Detect which cell encompasses the target text, then output its (X, Y) center coordinate. 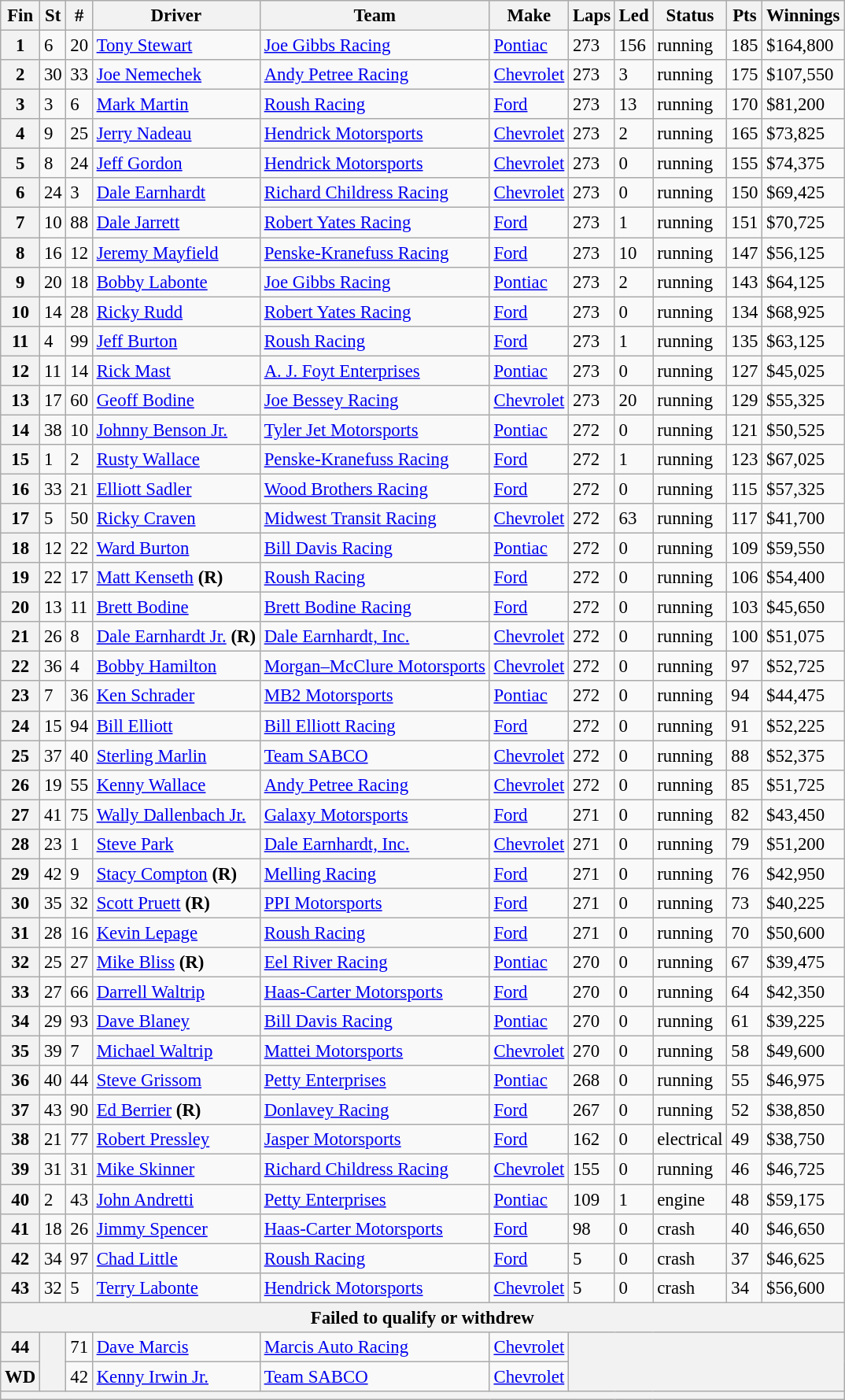
49 (744, 1140)
$164,800 (803, 46)
103 (744, 608)
$55,325 (803, 401)
$42,950 (803, 874)
Tyler Jet Motorsports (375, 430)
$51,075 (803, 637)
Jimmy Spencer (176, 1228)
147 (744, 253)
Marcis Auto Racing (375, 1347)
$44,475 (803, 696)
Jerry Nadeau (176, 134)
$45,025 (803, 371)
85 (744, 785)
$45,650 (803, 608)
98 (592, 1228)
Make (529, 16)
$57,325 (803, 489)
$107,550 (803, 75)
$52,225 (803, 726)
Jeremy Mayfield (176, 253)
Brett Bodine (176, 608)
Bobby Labonte (176, 282)
Jeff Gordon (176, 164)
$59,175 (803, 1199)
Midwest Transit Racing (375, 519)
$59,550 (803, 549)
Steve Grissom (176, 1080)
175 (744, 75)
48 (744, 1199)
268 (592, 1080)
$38,850 (803, 1110)
$39,475 (803, 962)
Donlavey Racing (375, 1110)
St (54, 16)
71 (79, 1347)
76 (744, 874)
$42,350 (803, 992)
$52,375 (803, 755)
Tony Stewart (176, 46)
Joe Nemechek (176, 75)
46 (744, 1169)
Wood Brothers Racing (375, 489)
Michael Waltrip (176, 1051)
Status (690, 16)
$40,225 (803, 903)
Driver (176, 16)
$67,025 (803, 460)
$46,725 (803, 1169)
67 (744, 962)
$39,225 (803, 1021)
Dale Earnhardt Jr. (R) (176, 637)
Fin (20, 16)
127 (744, 371)
$51,725 (803, 785)
$68,925 (803, 312)
John Andretti (176, 1199)
79 (744, 844)
Dave Blaney (176, 1021)
Mike Bliss (R) (176, 962)
PPI Motorsports (375, 903)
100 (744, 637)
162 (592, 1140)
Ward Burton (176, 549)
58 (744, 1051)
Sterling Marlin (176, 755)
Bobby Hamilton (176, 667)
$56,600 (803, 1287)
# (79, 16)
$49,600 (803, 1051)
63 (634, 519)
Chad Little (176, 1258)
Rick Mast (176, 371)
Wally Dallenbach Jr. (176, 815)
106 (744, 578)
Dale Jarrett (176, 223)
Darrell Waltrip (176, 992)
Stacy Compton (R) (176, 874)
Jasper Motorsports (375, 1140)
Failed to qualify or withdrew (422, 1317)
Jeff Burton (176, 341)
50 (79, 519)
Eel River Racing (375, 962)
170 (744, 105)
61 (744, 1021)
Kenny Wallace (176, 785)
Mattei Motorsports (375, 1051)
Galaxy Motorsports (375, 815)
134 (744, 312)
MB2 Motorsports (375, 696)
66 (79, 992)
Winnings (803, 16)
93 (79, 1021)
engine (690, 1199)
Dave Marcis (176, 1347)
267 (592, 1110)
$56,125 (803, 253)
150 (744, 193)
$50,600 (803, 933)
165 (744, 134)
151 (744, 223)
electrical (690, 1140)
64 (744, 992)
$46,975 (803, 1080)
$69,425 (803, 193)
$73,825 (803, 134)
Team (375, 16)
Bill Elliott (176, 726)
99 (79, 341)
52 (744, 1110)
Bill Elliott Racing (375, 726)
Robert Pressley (176, 1140)
Brett Bodine Racing (375, 608)
75 (79, 815)
115 (744, 489)
117 (744, 519)
$46,625 (803, 1258)
143 (744, 282)
156 (634, 46)
73 (744, 903)
Morgan–McClure Motorsports (375, 667)
Ed Berrier (R) (176, 1110)
$81,200 (803, 105)
$50,525 (803, 430)
$70,725 (803, 223)
129 (744, 401)
A. J. Foyt Enterprises (375, 371)
Laps (592, 16)
$51,200 (803, 844)
Dale Earnhardt (176, 193)
Kenny Irwin Jr. (176, 1376)
Ricky Rudd (176, 312)
$46,650 (803, 1228)
$64,125 (803, 282)
185 (744, 46)
70 (744, 933)
121 (744, 430)
$63,125 (803, 341)
$38,750 (803, 1140)
$54,400 (803, 578)
$52,725 (803, 667)
Ricky Craven (176, 519)
Elliott Sadler (176, 489)
$43,450 (803, 815)
Melling Racing (375, 874)
Kevin Lepage (176, 933)
123 (744, 460)
$74,375 (803, 164)
Steve Park (176, 844)
Matt Kenseth (R) (176, 578)
77 (79, 1140)
Rusty Wallace (176, 460)
Terry Labonte (176, 1287)
135 (744, 341)
Mark Martin (176, 105)
Led (634, 16)
Johnny Benson Jr. (176, 430)
60 (79, 401)
Pts (744, 16)
Mike Skinner (176, 1169)
WD (20, 1376)
$41,700 (803, 519)
Geoff Bodine (176, 401)
Scott Pruett (R) (176, 903)
Joe Bessey Racing (375, 401)
91 (744, 726)
Ken Schrader (176, 696)
90 (79, 1110)
82 (744, 815)
